For the text-containing cell, return its midpoint in [x, y] coordinate format. 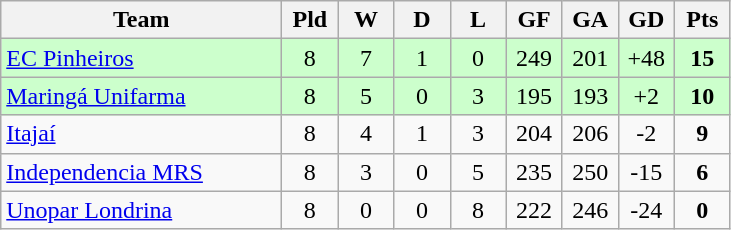
Pts [702, 20]
L [478, 20]
GF [534, 20]
Unopar Londrina [142, 210]
Itajaí [142, 134]
Maringá Unifarma [142, 96]
Independencia MRS [142, 172]
222 [534, 210]
Team [142, 20]
7 [366, 58]
6 [702, 172]
9 [702, 134]
EC Pinheiros [142, 58]
235 [534, 172]
15 [702, 58]
195 [534, 96]
249 [534, 58]
193 [590, 96]
D [422, 20]
-24 [646, 210]
204 [534, 134]
4 [366, 134]
+2 [646, 96]
-15 [646, 172]
W [366, 20]
246 [590, 210]
Pld [310, 20]
GD [646, 20]
+48 [646, 58]
201 [590, 58]
10 [702, 96]
-2 [646, 134]
GA [590, 20]
206 [590, 134]
250 [590, 172]
